Locate the cell with the specified text and output its [x, y] center coordinate. 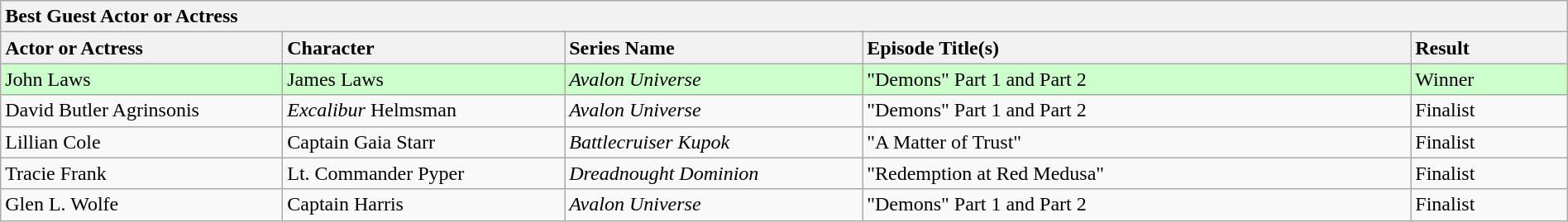
Series Name [714, 48]
Result [1489, 48]
Character [423, 48]
Glen L. Wolfe [142, 205]
Actor or Actress [142, 48]
David Butler Agrinsonis [142, 111]
Best Guest Actor or Actress [784, 17]
Episode Title(s) [1136, 48]
"A Matter of Trust" [1136, 142]
Lillian Cole [142, 142]
Dreadnought Dominion [714, 173]
James Laws [423, 79]
John Laws [142, 79]
Battlecruiser Kupok [714, 142]
Lt. Commander Pyper [423, 173]
Winner [1489, 79]
"Redemption at Red Medusa" [1136, 173]
Tracie Frank [142, 173]
Captain Gaia Starr [423, 142]
Captain Harris [423, 205]
Excalibur Helmsman [423, 111]
